Detect which cell encompasses the target text, then output its (X, Y) center coordinate. 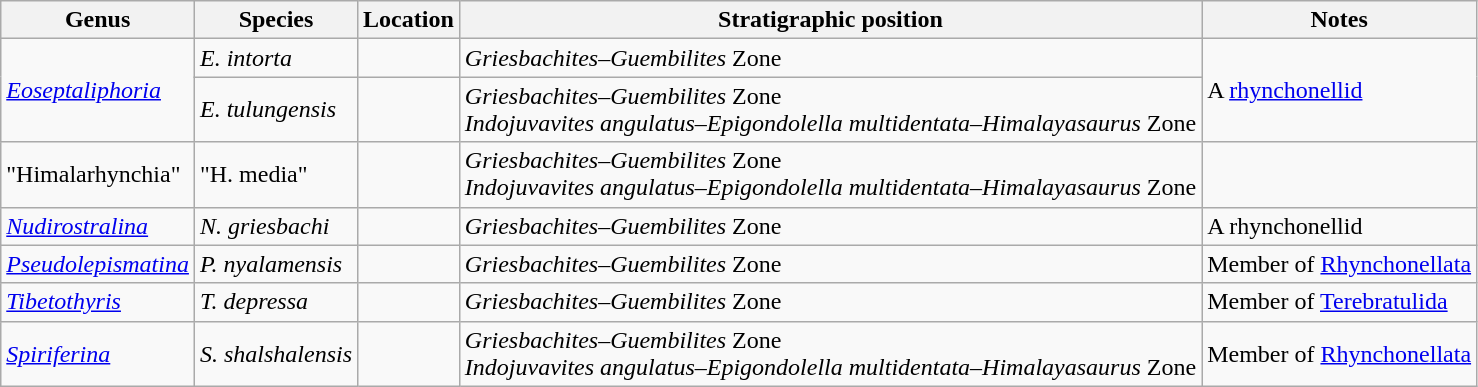
Nudirostralina (98, 226)
Eoseptaliphoria (98, 90)
Pseudolepismatina (98, 264)
Member of Terebratulida (1340, 302)
Notes (1340, 20)
P. nyalamensis (276, 264)
Genus (98, 20)
E. intorta (276, 58)
Species (276, 20)
T. depressa (276, 302)
Location (409, 20)
"Himalarhynchia" (98, 174)
Stratigraphic position (830, 20)
E. tulungensis (276, 110)
N. griesbachi (276, 226)
Tibetothyris (98, 302)
Spiriferina (98, 354)
S. shalshalensis (276, 354)
"H. media" (276, 174)
